Detect which cell encompasses the target text, then output its [X, Y] center coordinate. 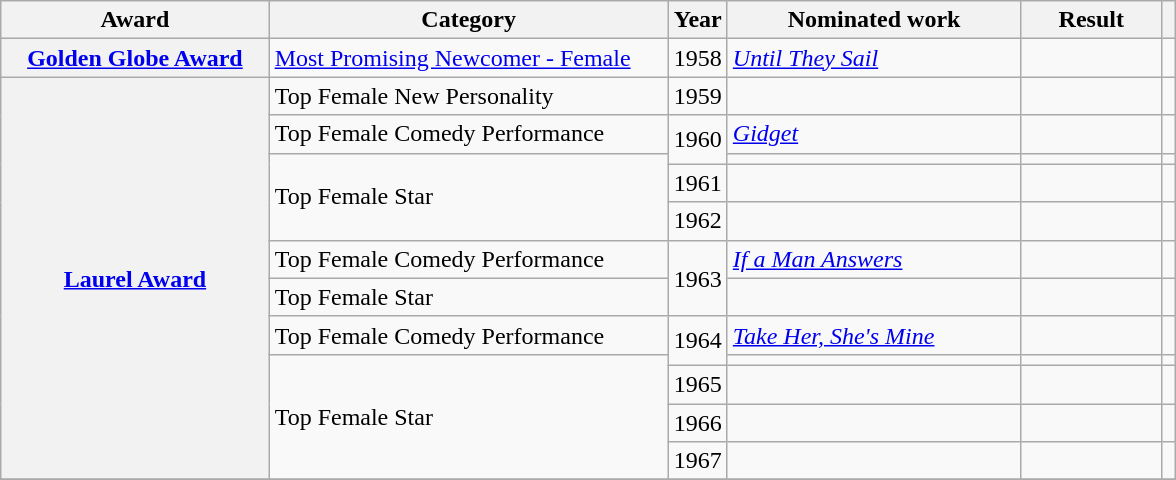
1963 [698, 278]
1966 [698, 423]
Result [1092, 20]
1959 [698, 96]
If a Man Answers [874, 259]
Until They Sail [874, 58]
Laurel Award [135, 278]
Most Promising Newcomer - Female [468, 58]
1960 [698, 140]
Gidget [874, 134]
1961 [698, 183]
Award [135, 20]
Nominated work [874, 20]
1965 [698, 384]
Take Her, She's Mine [874, 335]
1964 [698, 340]
Category [468, 20]
Top Female New Personality [468, 96]
1958 [698, 58]
1967 [698, 461]
Golden Globe Award [135, 58]
1962 [698, 221]
Year [698, 20]
